Search for the cell housing the specified text and yield its (x, y) center coordinate. 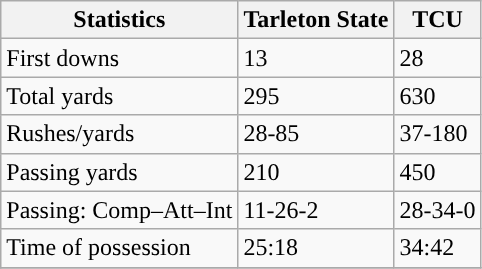
37-180 (438, 134)
Tarleton State (316, 20)
450 (438, 172)
First downs (120, 58)
11-26-2 (316, 210)
295 (316, 96)
25:18 (316, 248)
28 (438, 58)
Total yards (120, 96)
Passing: Comp–Att–Int (120, 210)
630 (438, 96)
Passing yards (120, 172)
34:42 (438, 248)
28-34-0 (438, 210)
210 (316, 172)
28-85 (316, 134)
13 (316, 58)
Time of possession (120, 248)
Statistics (120, 20)
Rushes/yards (120, 134)
TCU (438, 20)
